From the cell containing the given text, extract its center point as [X, Y] coordinate. 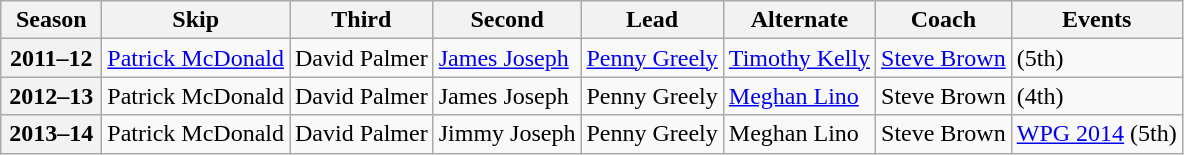
Third [362, 20]
Season [52, 20]
2012–13 [52, 96]
Skip [196, 20]
(4th) [1096, 96]
Lead [652, 20]
(5th) [1096, 58]
Jimmy Joseph [507, 134]
WPG 2014 (5th) [1096, 134]
Timothy Kelly [799, 58]
2011–12 [52, 58]
Coach [944, 20]
Events [1096, 20]
Alternate [799, 20]
Second [507, 20]
2013–14 [52, 134]
